Extract the (X, Y) coordinate from the center of the cell holding the provided text.  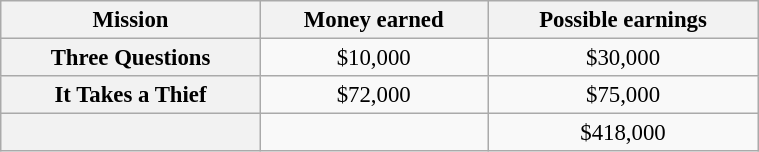
$75,000 (623, 95)
$418,000 (623, 133)
$30,000 (623, 57)
Mission (130, 20)
Money earned (374, 20)
Three Questions (130, 57)
It Takes a Thief (130, 95)
Possible earnings (623, 20)
$10,000 (374, 57)
$72,000 (374, 95)
